Scan for the cell matching the given text and deliver its (X, Y) coordinate at center. 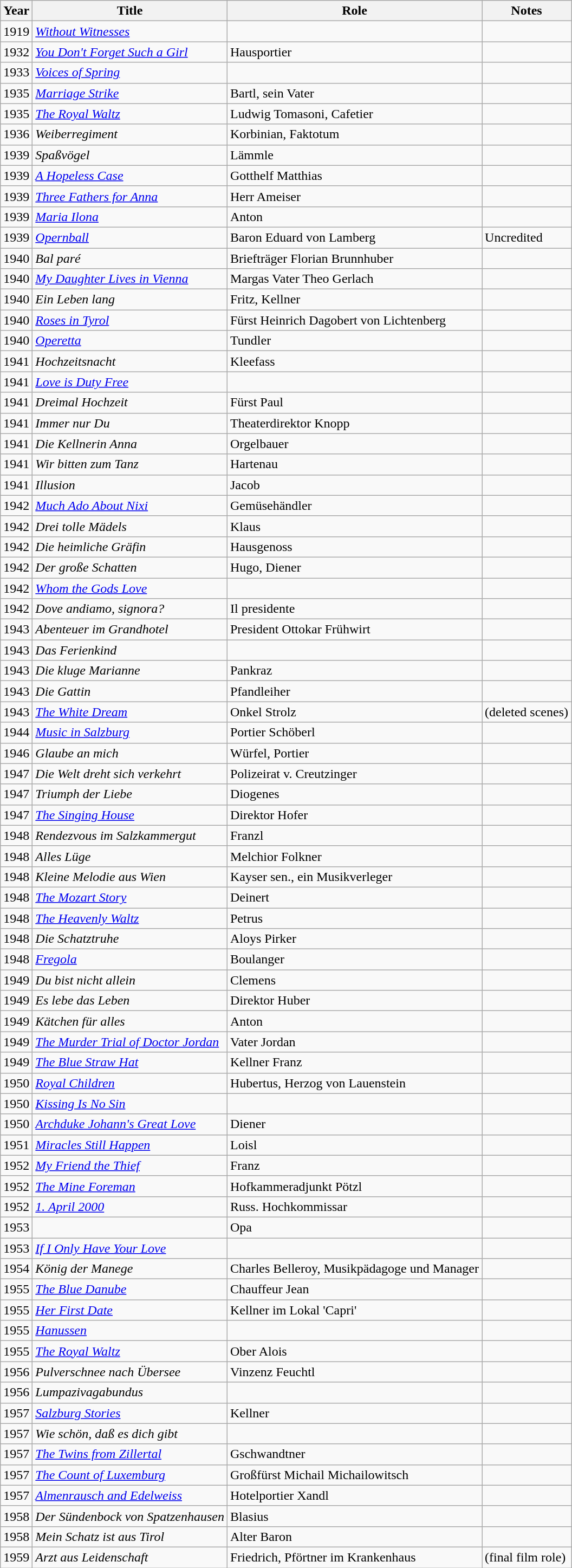
Much Ado About Nixi (130, 506)
Das Ferienkind (130, 650)
Vinzenz Feuchtl (354, 1372)
Kellner (354, 1413)
Fürst Paul (354, 403)
Gotthelf Matthias (354, 176)
Dreimal Hochzeit (130, 403)
Three Fathers for Anna (130, 196)
Du bist nicht allein (130, 980)
The White Dream (130, 712)
Charles Belleroy, Musikpädagoge und Manager (354, 1269)
1936 (16, 134)
Loisl (354, 1145)
1959 (16, 1557)
Her First Date (130, 1310)
Weiberregiment (130, 134)
Music in Salzburg (130, 733)
Direktor Hofer (354, 815)
Without Witnesses (130, 31)
Role (354, 11)
Bal paré (130, 258)
Margas Vater Theo Gerlach (354, 279)
Hotelportier Xandl (354, 1495)
Dove andiamo, signora? (130, 609)
Title (130, 11)
1919 (16, 31)
Salzburg Stories (130, 1413)
Pulverschnee nach Übersee (130, 1372)
The Mozart Story (130, 897)
Voices of Spring (130, 73)
Gschwandtner (354, 1454)
Clemens (354, 980)
Aloys Pirker (354, 939)
The Blue Straw Hat (130, 1062)
Abenteuer im Grandhotel (130, 630)
The Singing House (130, 815)
Pankraz (354, 671)
Kellner Franz (354, 1062)
Orgelbauer (354, 444)
Vater Jordan (354, 1042)
Hausgenoss (354, 547)
Marriage Strike (130, 93)
Die Gattin (130, 691)
The Heavenly Waltz (130, 918)
Royal Children (130, 1083)
Diener (354, 1124)
Whom the Gods Love (130, 588)
Hubertus, Herzog von Lauenstein (354, 1083)
President Ottokar Frühwirt (354, 630)
Alles Lüge (130, 856)
Briefträger Florian Brunnhuber (354, 258)
Der große Schatten (130, 567)
Hanussen (130, 1331)
Opernball (130, 237)
Kissing Is No Sin (130, 1104)
Drei tolle Mädels (130, 526)
Immer nur Du (130, 423)
Lumpazivagabundus (130, 1392)
König der Manege (130, 1269)
A Hopeless Case (130, 176)
Kellner im Lokal 'Capri' (354, 1310)
Lämmle (354, 155)
Portier Schöberl (354, 733)
Kätchen für alles (130, 1021)
(deleted scenes) (526, 712)
Würfel, Portier (354, 753)
Tundler (354, 341)
Diogenes (354, 794)
Der Sündenbock von Spatzenhausen (130, 1516)
1951 (16, 1145)
Friedrich, Pförtner im Krankenhaus (354, 1557)
Rendezvous im Salzkammergut (130, 835)
Spaßvögel (130, 155)
The Twins from Zillertal (130, 1454)
Die Schatztruhe (130, 939)
Es lebe das Leben (130, 1001)
Love is Duty Free (130, 382)
Illusion (130, 485)
My Daughter Lives in Vienna (130, 279)
Die Kellnerin Anna (130, 444)
Blasius (354, 1516)
Melchior Folkner (354, 856)
Fürst Heinrich Dagobert von Lichtenberg (354, 320)
Bartl, sein Vater (354, 93)
1933 (16, 73)
Uncredited (526, 237)
Petrus (354, 918)
Jacob (354, 485)
(final film role) (526, 1557)
Die Welt dreht sich verkehrt (130, 774)
Klaus (354, 526)
Boulanger (354, 960)
Il presidente (354, 609)
Mein Schatz ist aus Tirol (130, 1537)
Ober Alois (354, 1351)
Die kluge Marianne (130, 671)
Baron Eduard von Lamberg (354, 237)
Roses in Tyrol (130, 320)
Wir bitten zum Tanz (130, 464)
The Murder Trial of Doctor Jordan (130, 1042)
Hartenau (354, 464)
Fregola (130, 960)
Korbinian, Faktotum (354, 134)
You Don't Forget Such a Girl (130, 52)
1932 (16, 52)
Direktor Huber (354, 1001)
Glaube an mich (130, 753)
Hugo, Diener (354, 567)
Kleefass (354, 361)
Hochzeitsnacht (130, 361)
Franz (354, 1165)
The Count of Luxemburg (130, 1475)
Fritz, Kellner (354, 300)
If I Only Have Your Love (130, 1248)
Chauffeur Jean (354, 1290)
Polizeirat v. Creutzinger (354, 774)
Ein Leben lang (130, 300)
Onkel Strolz (354, 712)
Archduke Johann's Great Love (130, 1124)
Triumph der Liebe (130, 794)
Deinert (354, 897)
Gemüsehändler (354, 506)
Großfürst Michail Michailowitsch (354, 1475)
Arzt aus Leidenschaft (130, 1557)
Year (16, 11)
1946 (16, 753)
Kayser sen., ein Musikverleger (354, 877)
Die heimliche Gräfin (130, 547)
My Friend the Thief (130, 1165)
Operetta (130, 341)
1954 (16, 1269)
The Blue Danube (130, 1290)
Miracles Still Happen (130, 1145)
Opa (354, 1227)
1. April 2000 (130, 1207)
Pfandleiher (354, 691)
The Mine Foreman (130, 1186)
Herr Ameiser (354, 196)
Almenrausch and Edelweiss (130, 1495)
Hofkammeradjunkt Pötzl (354, 1186)
Theaterdirektor Knopp (354, 423)
Kleine Melodie aus Wien (130, 877)
Franzl (354, 835)
Russ. Hochkommissar (354, 1207)
Alter Baron (354, 1537)
Notes (526, 11)
Hausportier (354, 52)
Maria Ilona (130, 217)
Ludwig Tomasoni, Cafetier (354, 114)
1944 (16, 733)
Wie schön, daß es dich gibt (130, 1434)
